Return the (x, y) coordinate for the center point of the cell that contains the specified text.  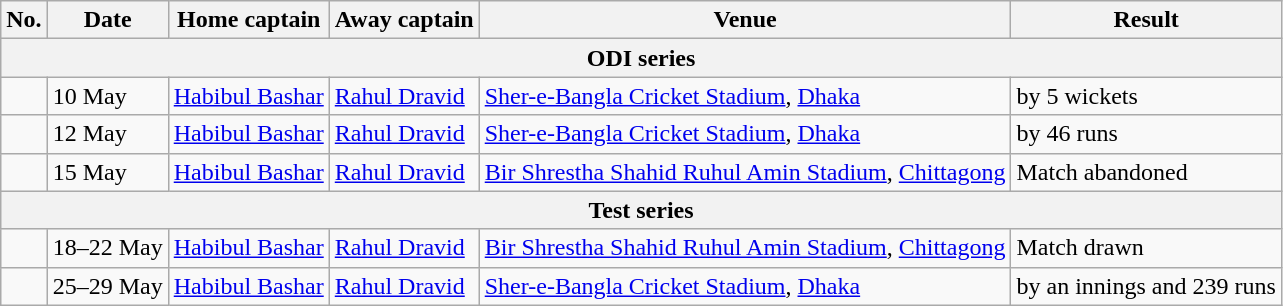
25–29 May (108, 286)
by an innings and 239 runs (1146, 286)
by 46 runs (1146, 134)
Date (108, 20)
18–22 May (108, 248)
Home captain (248, 20)
Match abandoned (1146, 172)
12 May (108, 134)
ODI series (642, 58)
No. (24, 20)
Test series (642, 210)
Result (1146, 20)
15 May (108, 172)
10 May (108, 96)
by 5 wickets (1146, 96)
Match drawn (1146, 248)
Venue (745, 20)
Away captain (404, 20)
